Pinpoint the cell where the given text exists, returning its [x, y] midpoint coordinate. 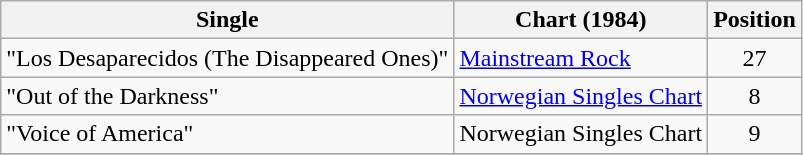
"Voice of America" [228, 134]
Chart (1984) [581, 20]
Single [228, 20]
9 [755, 134]
"Los Desaparecidos (The Disappeared Ones)" [228, 58]
"Out of the Darkness" [228, 96]
Mainstream Rock [581, 58]
27 [755, 58]
8 [755, 96]
Position [755, 20]
